Return the [x, y] coordinate for the center point of the cell that contains the specified text.  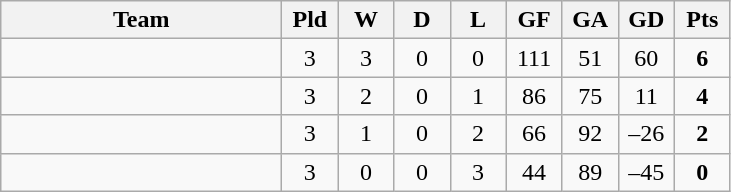
L [478, 20]
86 [534, 96]
GA [590, 20]
4 [702, 96]
6 [702, 58]
60 [646, 58]
44 [534, 172]
92 [590, 134]
51 [590, 58]
–45 [646, 172]
Team [142, 20]
75 [590, 96]
GF [534, 20]
11 [646, 96]
66 [534, 134]
111 [534, 58]
–26 [646, 134]
Pts [702, 20]
W [366, 20]
89 [590, 172]
GD [646, 20]
Pld [310, 20]
D [422, 20]
